Search for the cell housing the specified text and yield its [x, y] center coordinate. 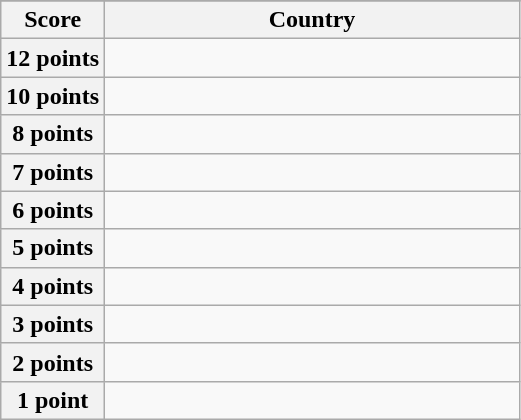
10 points [53, 96]
3 points [53, 324]
Score [53, 20]
7 points [53, 172]
6 points [53, 210]
1 point [53, 400]
4 points [53, 286]
8 points [53, 134]
12 points [53, 58]
5 points [53, 248]
2 points [53, 362]
Country [312, 20]
